Find where the given text appears and provide that cell's center as (X, Y) coordinate. 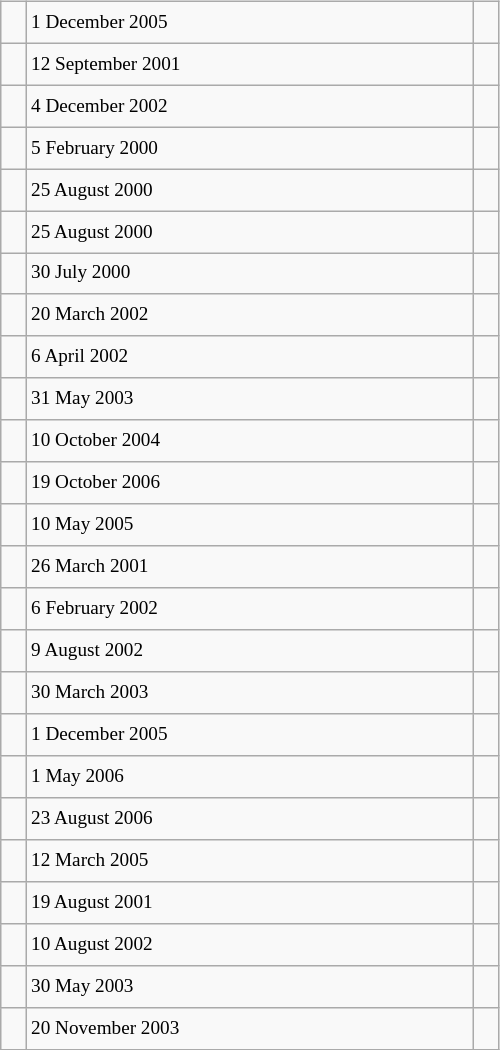
26 March 2001 (249, 567)
10 May 2005 (249, 525)
6 February 2002 (249, 609)
9 August 2002 (249, 651)
4 December 2002 (249, 106)
30 July 2000 (249, 274)
12 March 2005 (249, 861)
19 August 2001 (249, 902)
30 March 2003 (249, 693)
5 February 2000 (249, 148)
20 November 2003 (249, 1028)
10 October 2004 (249, 441)
19 October 2006 (249, 483)
1 May 2006 (249, 777)
10 August 2002 (249, 944)
30 May 2003 (249, 986)
20 March 2002 (249, 315)
23 August 2006 (249, 819)
6 April 2002 (249, 357)
12 September 2001 (249, 64)
31 May 2003 (249, 399)
